Extract the (x, y) coordinate from the center of the cell holding the provided text.  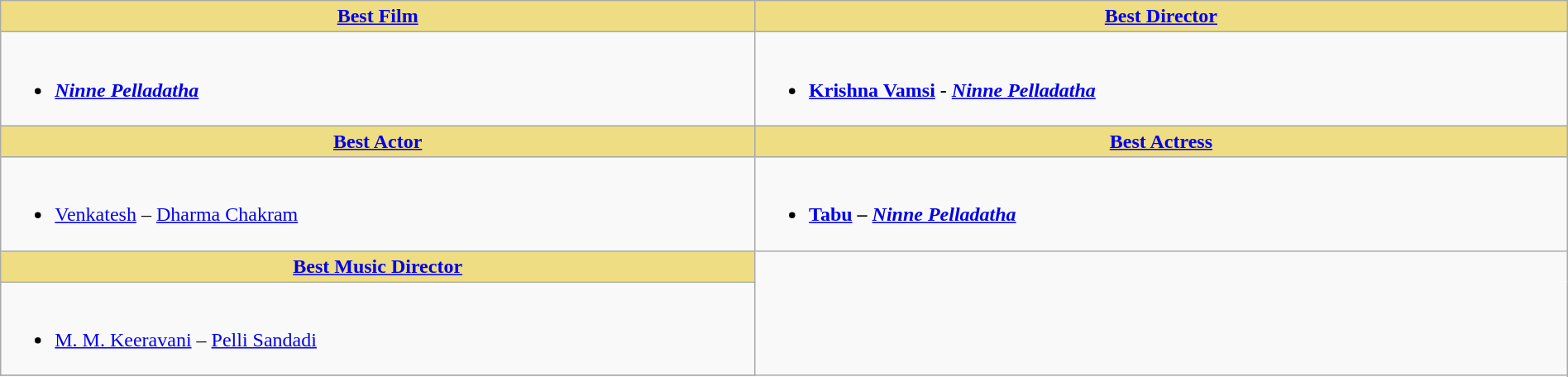
Best Actress (1161, 141)
Best Director (1161, 17)
Best Music Director (378, 266)
Ninne Pelladatha (378, 79)
Tabu – Ninne Pelladatha (1161, 203)
Best Film (378, 17)
Venkatesh – Dharma Chakram (378, 203)
Krishna Vamsi - Ninne Pelladatha (1161, 79)
M. M. Keeravani – Pelli Sandadi (378, 329)
Best Actor (378, 141)
